Find where the given text appears and provide that cell's center as (x, y) coordinate. 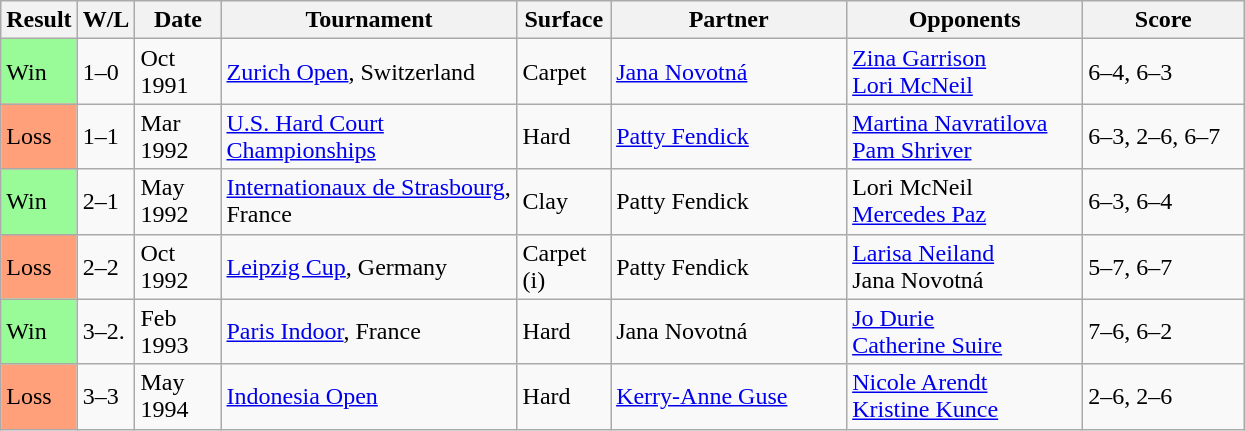
Partner (729, 20)
6–3, 6–4 (1164, 202)
Internationaux de Strasbourg, France (369, 202)
Opponents (965, 20)
Mar 1992 (178, 136)
Zurich Open, Switzerland (369, 72)
Tournament (369, 20)
Lori McNeil Mercedes Paz (965, 202)
Carpet (i) (564, 266)
2–6, 2–6 (1164, 396)
Paris Indoor, France (369, 332)
1–0 (106, 72)
2–2 (106, 266)
3–3 (106, 396)
Jo Durie Catherine Suire (965, 332)
Kerry-Anne Guse (729, 396)
U.S. Hard Court Championships (369, 136)
5–7, 6–7 (1164, 266)
W/L (106, 20)
Result (39, 20)
7–6, 6–2 (1164, 332)
Martina Navratilova Pam Shriver (965, 136)
Larisa Neiland Jana Novotná (965, 266)
6–3, 2–6, 6–7 (1164, 136)
6–4, 6–3 (1164, 72)
Leipzig Cup, Germany (369, 266)
Oct 1991 (178, 72)
Clay (564, 202)
May 1992 (178, 202)
3–2. (106, 332)
Oct 1992 (178, 266)
Score (1164, 20)
Nicole Arendt Kristine Kunce (965, 396)
1–1 (106, 136)
Carpet (564, 72)
Surface (564, 20)
2–1 (106, 202)
May 1994 (178, 396)
Zina Garrison Lori McNeil (965, 72)
Date (178, 20)
Feb 1993 (178, 332)
Indonesia Open (369, 396)
